For the text-containing cell, return its midpoint in (X, Y) coordinate format. 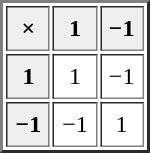
× (29, 28)
